Identify which cell holds the provided text, then report its (X, Y) central coordinate. 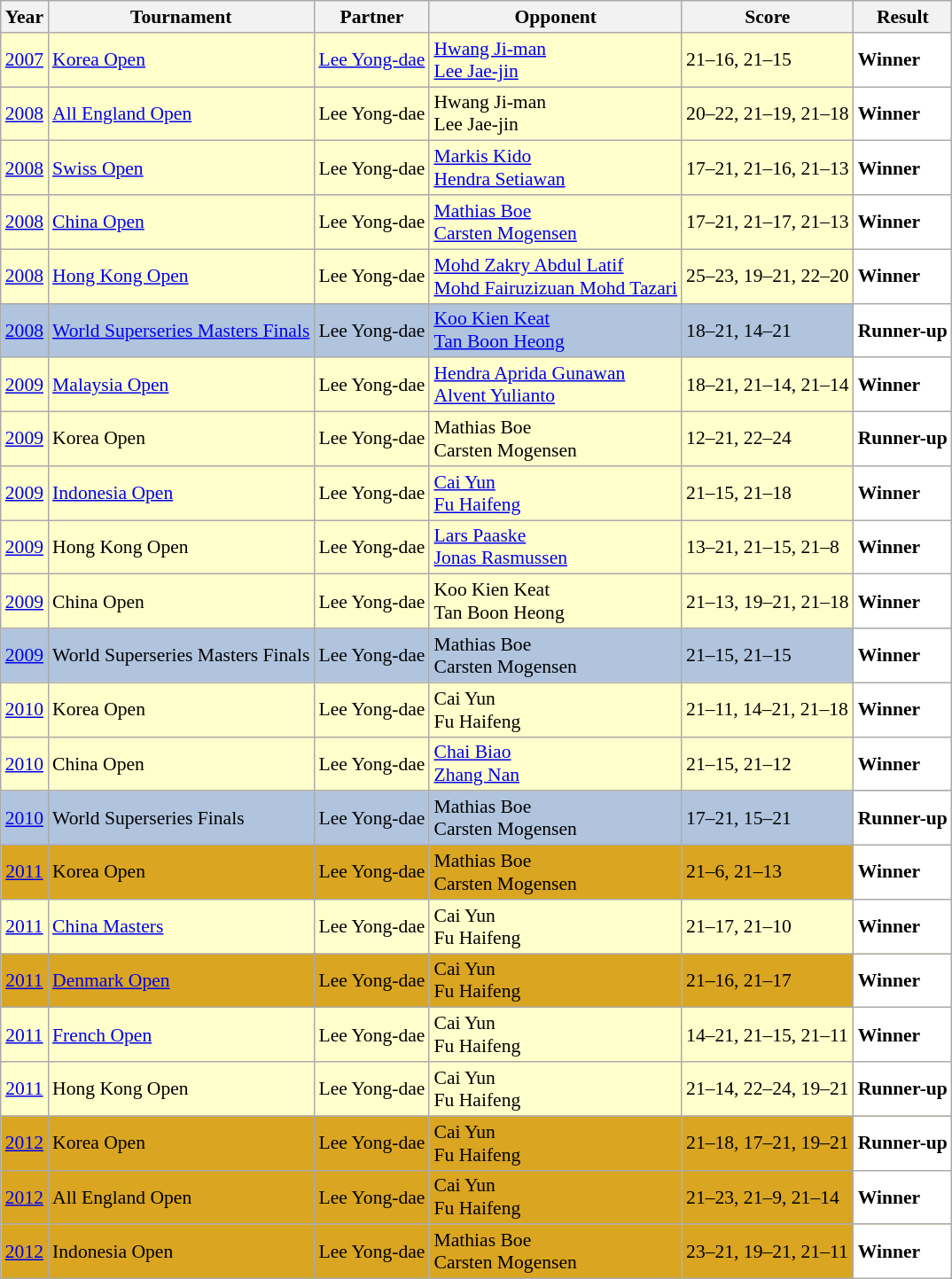
Denmark Open (181, 980)
21–18, 17–21, 19–21 (768, 1143)
25–23, 19–21, 22–20 (768, 277)
2007 (25, 60)
21–15, 21–12 (768, 764)
China Masters (181, 927)
12–21, 22–24 (768, 440)
21–23, 21–9, 21–14 (768, 1197)
Lars Paaske Jonas Rasmussen (555, 548)
Swiss Open (181, 168)
Mohd Zakry Abdul Latif Mohd Fairuzizuan Mohd Tazari (555, 277)
21–15, 21–18 (768, 493)
Chai Biao Zhang Nan (555, 764)
20–22, 21–19, 21–18 (768, 113)
21–15, 21–15 (768, 656)
23–21, 19–21, 21–11 (768, 1252)
Year (25, 17)
Tournament (181, 17)
Opponent (555, 17)
Malaysia Open (181, 385)
21–17, 21–10 (768, 927)
French Open (181, 1035)
13–21, 21–15, 21–8 (768, 548)
Markis Kido Hendra Setiawan (555, 168)
17–21, 21–17, 21–13 (768, 222)
Partner (371, 17)
21–16, 21–17 (768, 980)
14–21, 21–15, 21–11 (768, 1035)
Hendra Aprida Gunawan Alvent Yulianto (555, 385)
21–6, 21–13 (768, 872)
21–16, 21–15 (768, 60)
21–11, 14–21, 21–18 (768, 709)
17–21, 21–16, 21–13 (768, 168)
21–14, 22–24, 19–21 (768, 1088)
Score (768, 17)
17–21, 15–21 (768, 819)
World Superseries Finals (181, 819)
18–21, 21–14, 21–14 (768, 385)
Result (902, 17)
18–21, 14–21 (768, 330)
21–13, 19–21, 21–18 (768, 601)
